Provide the [x, y] coordinate of the cell's center where the given text is located.  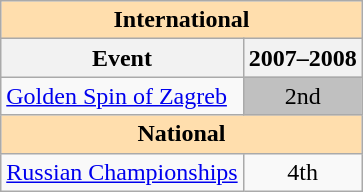
Event [122, 58]
4th [302, 172]
Russian Championships [122, 172]
International [182, 20]
National [182, 134]
2007–2008 [302, 58]
2nd [302, 96]
Golden Spin of Zagreb [122, 96]
